Return the (X, Y) coordinate for the center point of the cell that contains the specified text.  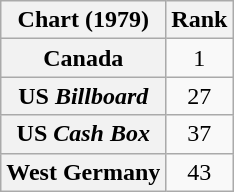
27 (200, 96)
Chart (1979) (84, 20)
43 (200, 172)
Canada (84, 58)
37 (200, 134)
1 (200, 58)
Rank (200, 20)
West Germany (84, 172)
US Billboard (84, 96)
US Cash Box (84, 134)
